Find where the given text appears and provide that cell's center as [X, Y] coordinate. 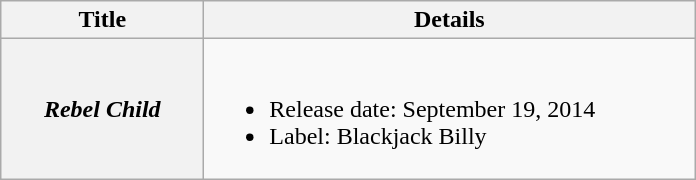
Rebel Child [102, 109]
Title [102, 20]
Details [450, 20]
Release date: September 19, 2014Label: Blackjack Billy [450, 109]
